Identify which cell holds the provided text, then report its (X, Y) central coordinate. 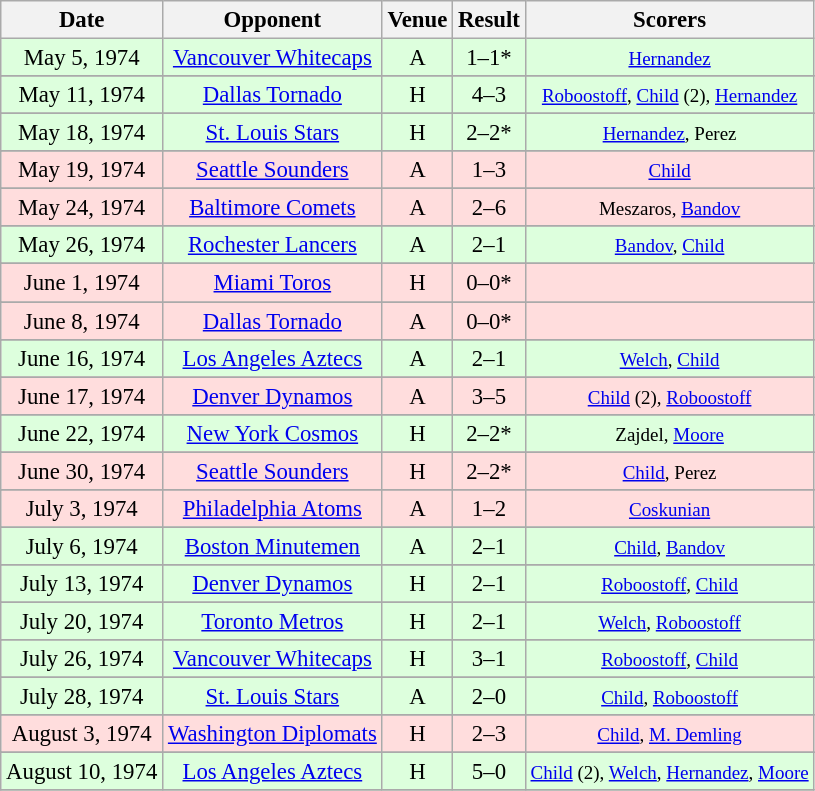
June 1, 1974 (82, 283)
May 11, 1974 (82, 95)
Miami Toros (272, 283)
July 3, 1974 (82, 509)
Child, Perez (670, 471)
2–6 (490, 208)
July 28, 1974 (82, 697)
May 24, 1974 (82, 208)
3–1 (490, 659)
Hernandez, Perez (670, 133)
Rochester Lancers (272, 245)
July 6, 1974 (82, 546)
Child, Roboostoff (670, 697)
July 20, 1974 (82, 621)
1–2 (490, 509)
Welch, Child (670, 358)
Philadelphia Atoms (272, 509)
Meszaros, Bandov (670, 208)
Child (670, 170)
June 30, 1974 (82, 471)
May 19, 1974 (82, 170)
Child, M. Demling (670, 734)
Scorers (670, 20)
July 26, 1974 (82, 659)
May 26, 1974 (82, 245)
3–5 (490, 396)
Washington Diplomats (272, 734)
August 3, 1974 (82, 734)
Venue (418, 20)
Bandov, Child (670, 245)
Result (490, 20)
2–3 (490, 734)
June 17, 1974 (82, 396)
May 18, 1974 (82, 133)
Welch, Roboostoff (670, 621)
New York Cosmos (272, 433)
Date (82, 20)
Coskunian (670, 509)
Child, Bandov (670, 546)
1–3 (490, 170)
May 5, 1974 (82, 58)
July 13, 1974 (82, 584)
Opponent (272, 20)
Roboostoff, Child (2), Hernandez (670, 95)
August 10, 1974 (82, 772)
4–3 (490, 95)
June 22, 1974 (82, 433)
Hernandez (670, 58)
2–0 (490, 697)
Boston Minutemen (272, 546)
June 16, 1974 (82, 358)
1–1* (490, 58)
June 8, 1974 (82, 321)
Toronto Metros (272, 621)
Child (2), Roboostoff (670, 396)
Baltimore Comets (272, 208)
5–0 (490, 772)
Zajdel, Moore (670, 433)
Child (2), Welch, Hernandez, Moore (670, 772)
